Determine the (X, Y) coordinate at the center of the cell enclosing the given text.  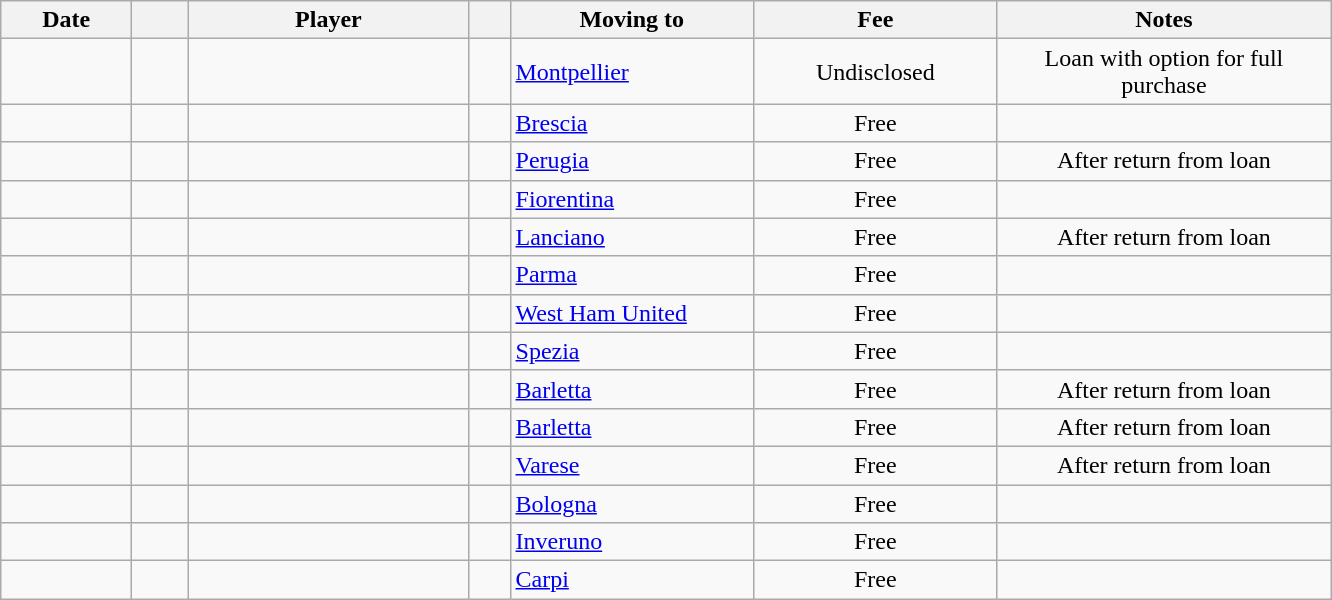
Player (328, 20)
Brescia (632, 123)
Inveruno (632, 542)
Moving to (632, 20)
Parma (632, 275)
Date (66, 20)
Notes (1164, 20)
West Ham United (632, 313)
Undisclosed (876, 72)
Varese (632, 465)
Fiorentina (632, 199)
Bologna (632, 503)
Perugia (632, 161)
Montpellier (632, 72)
Spezia (632, 351)
Loan with option for full purchase (1164, 72)
Fee (876, 20)
Carpi (632, 580)
Lanciano (632, 237)
